Locate the cell with the specified text and output its [X, Y] center coordinate. 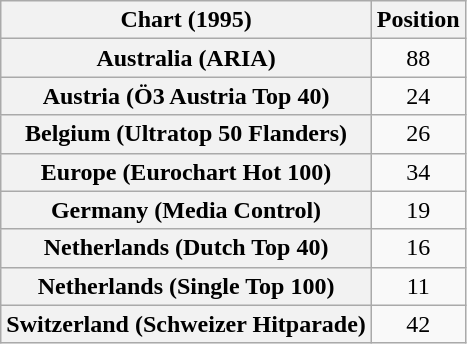
Netherlands (Dutch Top 40) [186, 248]
11 [418, 286]
42 [418, 324]
88 [418, 58]
Belgium (Ultratop 50 Flanders) [186, 134]
Europe (Eurochart Hot 100) [186, 172]
34 [418, 172]
19 [418, 210]
Australia (ARIA) [186, 58]
Chart (1995) [186, 20]
26 [418, 134]
Position [418, 20]
Austria (Ö3 Austria Top 40) [186, 96]
Netherlands (Single Top 100) [186, 286]
Switzerland (Schweizer Hitparade) [186, 324]
24 [418, 96]
Germany (Media Control) [186, 210]
16 [418, 248]
